Extract the (x, y) coordinate from the center of the cell holding the provided text.  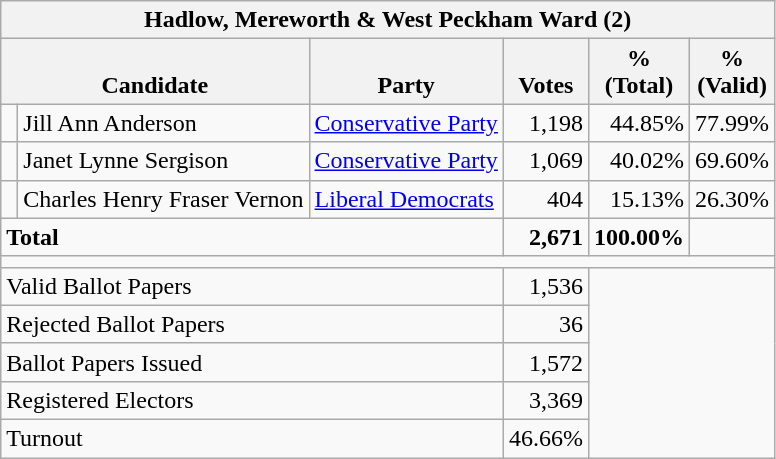
404 (546, 199)
%(Total) (638, 72)
Ballot Papers Issued (252, 362)
Liberal Democrats (406, 199)
1,572 (546, 362)
Rejected Ballot Papers (252, 324)
36 (546, 324)
Registered Electors (252, 400)
77.99% (732, 123)
2,671 (546, 237)
44.85% (638, 123)
1,198 (546, 123)
Party (406, 72)
Valid Ballot Papers (252, 286)
100.00% (638, 237)
Total (252, 237)
Hadlow, Mereworth & West Peckham Ward (2) (388, 20)
46.66% (546, 438)
%(Valid) (732, 72)
1,536 (546, 286)
Turnout (252, 438)
Charles Henry Fraser Vernon (164, 199)
Candidate (155, 72)
26.30% (732, 199)
Janet Lynne Sergison (164, 161)
3,369 (546, 400)
Jill Ann Anderson (164, 123)
69.60% (732, 161)
15.13% (638, 199)
Votes (546, 72)
40.02% (638, 161)
1,069 (546, 161)
